Output the [X, Y] coordinate of the center of the cell containing the given text.  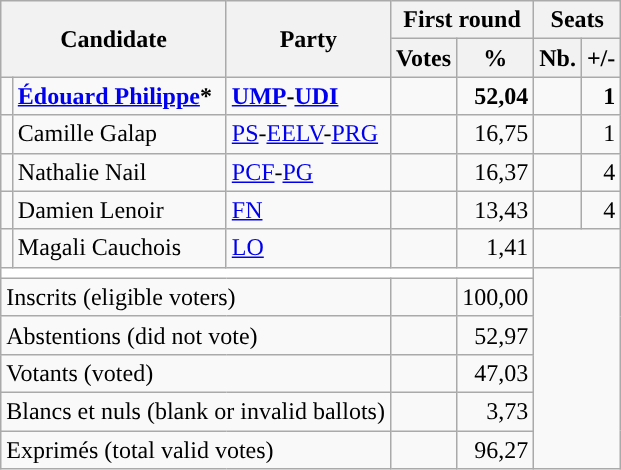
52,97 [496, 335]
Seats [578, 20]
Nb. [558, 58]
LO [308, 248]
Abstentions (did not vote) [196, 335]
Édouard Philippe* [119, 96]
13,43 [496, 210]
Camille Galap [119, 134]
Damien Lenoir [119, 210]
Blancs et nuls (blank or invalid ballots) [196, 411]
Votes [423, 58]
Inscrits (eligible voters) [196, 297]
Candidate [114, 39]
PCF-PG [308, 172]
Exprimés (total valid votes) [196, 449]
1,41 [496, 248]
% [496, 58]
16,37 [496, 172]
Votants (voted) [196, 373]
Party [308, 39]
UMP-UDI [308, 96]
PS-EELV-PRG [308, 134]
3,73 [496, 411]
+/- [600, 58]
FN [308, 210]
16,75 [496, 134]
100,00 [496, 297]
52,04 [496, 96]
96,27 [496, 449]
Nathalie Nail [119, 172]
47,03 [496, 373]
First round [462, 20]
Magali Cauchois [119, 248]
